Return the (X, Y) coordinate for the center point of the cell that contains the specified text.  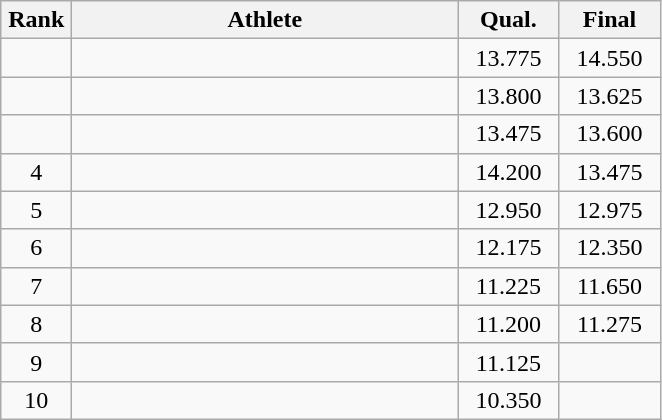
13.625 (610, 96)
12.950 (508, 210)
10 (36, 400)
12.175 (508, 248)
7 (36, 286)
14.200 (508, 172)
12.350 (610, 248)
13.800 (508, 96)
10.350 (508, 400)
Rank (36, 20)
11.200 (508, 324)
13.775 (508, 58)
Athlete (265, 20)
11.650 (610, 286)
11.275 (610, 324)
Final (610, 20)
13.600 (610, 134)
4 (36, 172)
8 (36, 324)
5 (36, 210)
11.125 (508, 362)
12.975 (610, 210)
Qual. (508, 20)
9 (36, 362)
14.550 (610, 58)
6 (36, 248)
11.225 (508, 286)
